Find where the given text appears and provide that cell's center as [X, Y] coordinate. 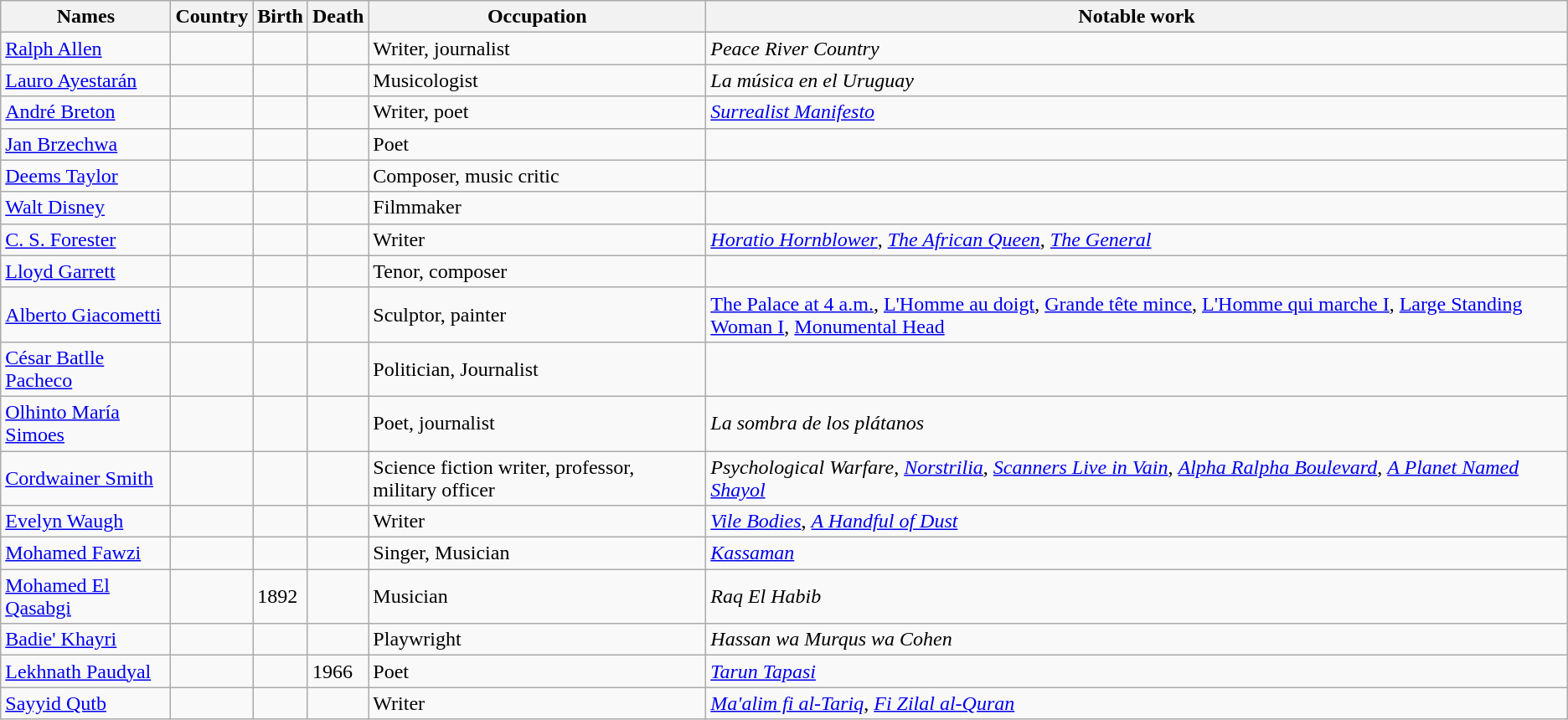
Alberto Giacometti [85, 315]
Notable work [1137, 17]
La música en el Uruguay [1137, 80]
Writer, poet [538, 112]
Raq El Habib [1137, 596]
Sayyid Qutb [85, 703]
Lloyd Garrett [85, 271]
Death [338, 17]
Occupation [538, 17]
1966 [338, 671]
Horatio Hornblower, The African Queen, The General [1137, 239]
Psychological Warfare, Norstrilia, Scanners Live in Vain, Alpha Ralpha Boulevard, A Planet Named Shayol [1137, 477]
Evelyn Waugh [85, 522]
Badie' Khayri [85, 640]
Musician [538, 596]
Ralph Allen [85, 49]
Mohamed Fawzi [85, 553]
Lauro Ayestarán [85, 80]
Country [212, 17]
The Palace at 4 a.m., L'Homme au doigt, Grande tête mince, L'Homme qui marche I, Large Standing Woman I, Monumental Head [1137, 315]
Playwright [538, 640]
Filmmaker [538, 208]
Composer, music critic [538, 176]
La sombra de los plátanos [1137, 424]
Writer, journalist [538, 49]
Lekhnath Paudyal [85, 671]
Vile Bodies, A Handful of Dust [1137, 522]
1892 [281, 596]
Olhinto María Simoes [85, 424]
Deems Taylor [85, 176]
Mohamed El Qasabgi [85, 596]
Poet, journalist [538, 424]
Jan Brzechwa [85, 144]
Surrealist Manifesto [1137, 112]
Science fiction writer, professor, military officer [538, 477]
Cordwainer Smith [85, 477]
Kassaman [1137, 553]
C. S. Forester [85, 239]
César Batlle Pacheco [85, 368]
Politician, Journalist [538, 368]
Tenor, composer [538, 271]
Ma'alim fi al-Tariq, Fi Zilal al-Quran [1137, 703]
Peace River Country [1137, 49]
Singer, Musician [538, 553]
Birth [281, 17]
Sculptor, painter [538, 315]
Musicologist [538, 80]
Walt Disney [85, 208]
Tarun Tapasi [1137, 671]
Names [85, 17]
André Breton [85, 112]
Hassan wa Murqus wa Cohen [1137, 640]
